Capture the cell that displays the provided text and extract its [X, Y] central coordinate. 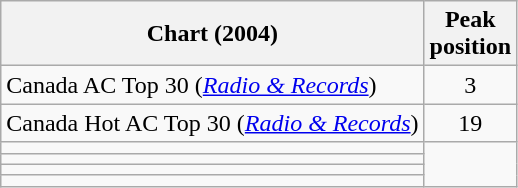
Peakposition [470, 34]
19 [470, 123]
Chart (2004) [212, 34]
Canada AC Top 30 (Radio & Records) [212, 85]
3 [470, 85]
Canada Hot AC Top 30 (Radio & Records) [212, 123]
